Search for the cell housing the specified text and yield its (x, y) center coordinate. 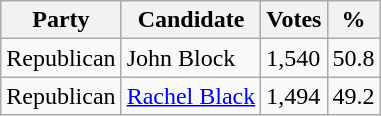
Votes (294, 20)
49.2 (354, 96)
50.8 (354, 58)
John Block (191, 58)
1,494 (294, 96)
Rachel Black (191, 96)
Candidate (191, 20)
% (354, 20)
Party (61, 20)
1,540 (294, 58)
